Provide the (x, y) coordinate of the cell's center where the given text is located.  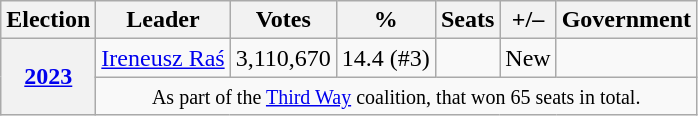
3,110,670 (283, 58)
Votes (283, 20)
Election (48, 20)
% (386, 20)
Seats (467, 20)
Government (626, 20)
Leader (163, 20)
2023 (48, 77)
Ireneusz Raś (163, 58)
+/– (528, 20)
New (528, 58)
14.4 (#3) (386, 58)
As part of the Third Way coalition, that won 65 seats in total. (396, 96)
